Search for the cell housing the specified text and yield its [X, Y] center coordinate. 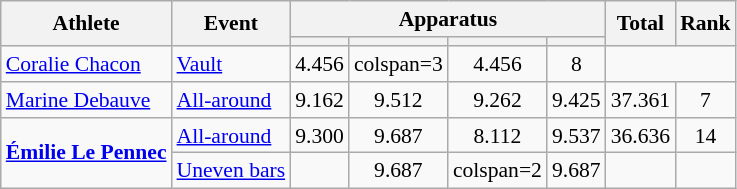
37.361 [640, 100]
36.636 [640, 136]
Coralie Chacon [86, 64]
9.300 [320, 136]
Event [232, 24]
colspan=2 [498, 171]
Vault [232, 64]
Émilie Le Pennec [86, 154]
9.262 [498, 100]
Rank [706, 24]
9.512 [398, 100]
colspan=3 [398, 64]
14 [706, 136]
Uneven bars [232, 171]
9.425 [576, 100]
8 [576, 64]
Marine Debauve [86, 100]
9.162 [320, 100]
7 [706, 100]
Total [640, 24]
9.537 [576, 136]
Apparatus [448, 19]
Athlete [86, 24]
8.112 [498, 136]
